Provide the (X, Y) coordinate of the cell's center where the given text is located.  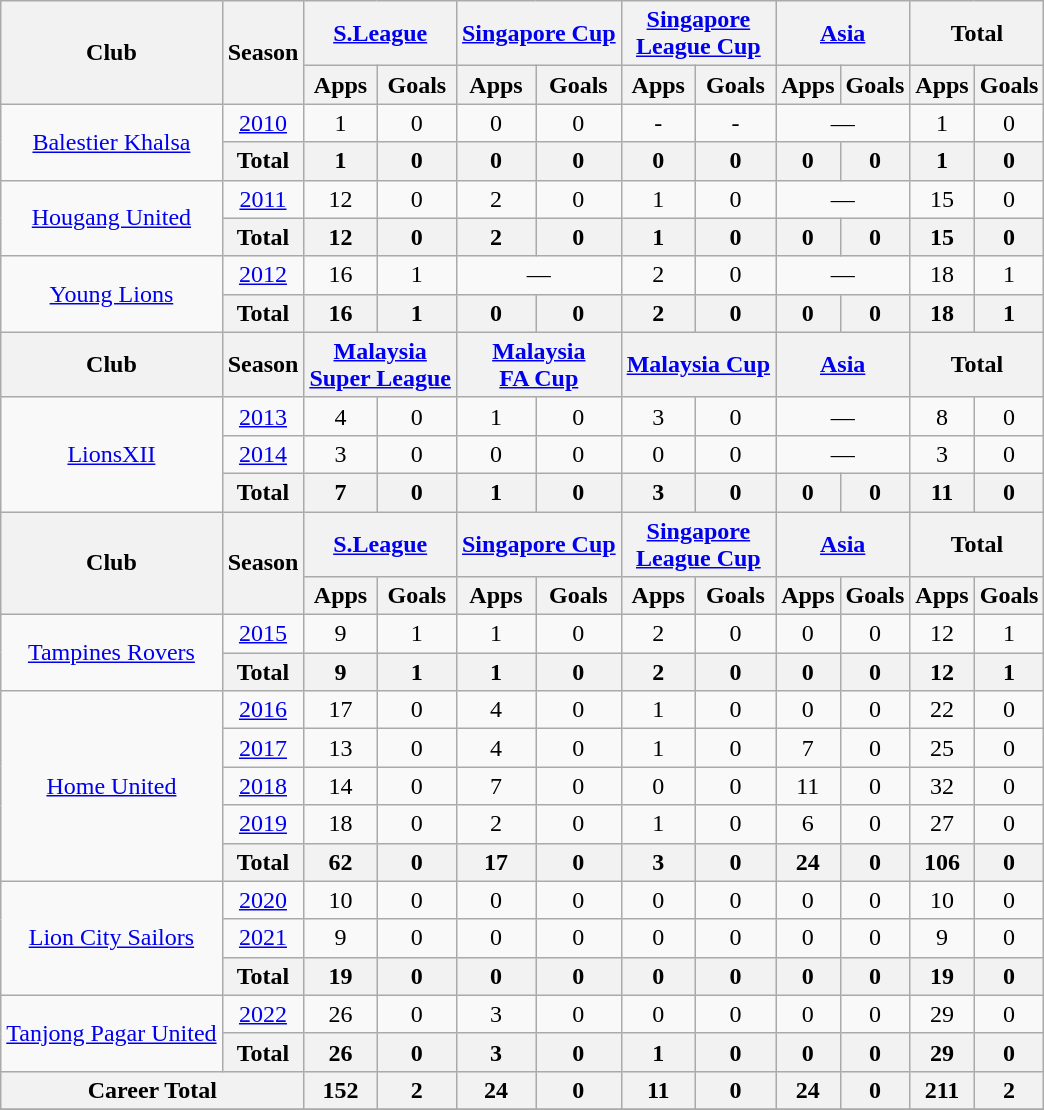
22 (942, 710)
2015 (263, 634)
8 (942, 416)
62 (340, 862)
2011 (263, 199)
2018 (263, 786)
13 (340, 748)
2012 (263, 275)
2020 (263, 900)
Home United (112, 786)
LionsXII (112, 454)
MalaysiaFA Cup (538, 364)
2013 (263, 416)
211 (942, 1090)
2022 (263, 1014)
32 (942, 786)
Tanjong Pagar United (112, 1033)
Tampines Rovers (112, 653)
2021 (263, 938)
2016 (263, 710)
Career Total (152, 1090)
Malaysia Cup (698, 364)
2010 (263, 123)
27 (942, 824)
6 (808, 824)
2014 (263, 454)
2019 (263, 824)
Hougang United (112, 218)
14 (340, 786)
MalaysiaSuper League (380, 364)
Balestier Khalsa (112, 142)
106 (942, 862)
Young Lions (112, 294)
2017 (263, 748)
25 (942, 748)
152 (340, 1090)
Lion City Sailors (112, 938)
